Scan for the cell matching the given text and deliver its (x, y) coordinate at center. 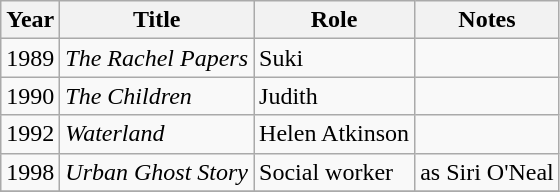
1990 (30, 96)
Judith (334, 96)
1998 (30, 172)
Title (157, 20)
The Children (157, 96)
Role (334, 20)
Waterland (157, 134)
1989 (30, 58)
as Siri O'Neal (488, 172)
Urban Ghost Story (157, 172)
The Rachel Papers (157, 58)
Helen Atkinson (334, 134)
1992 (30, 134)
Notes (488, 20)
Social worker (334, 172)
Year (30, 20)
Suki (334, 58)
